Return [x, y] of the center of cell containing provided text 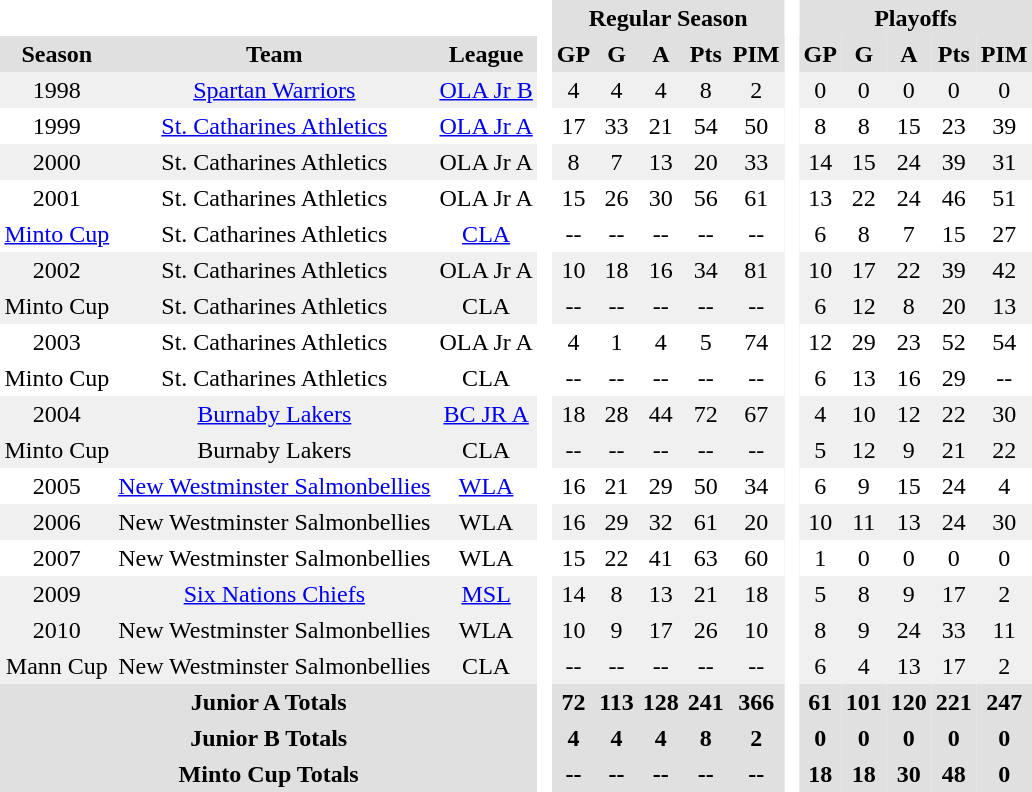
2009 [57, 594]
2006 [57, 522]
2003 [57, 342]
60 [756, 558]
52 [954, 342]
81 [756, 270]
366 [756, 702]
221 [954, 702]
46 [954, 198]
56 [706, 198]
63 [706, 558]
OLA Jr B [486, 90]
Mann Cup [57, 666]
31 [1004, 162]
2002 [57, 270]
41 [660, 558]
League [486, 54]
2004 [57, 414]
44 [660, 414]
42 [1004, 270]
Junior B Totals [268, 738]
128 [660, 702]
28 [617, 414]
Minto Cup Totals [268, 774]
67 [756, 414]
113 [617, 702]
27 [1004, 234]
1999 [57, 126]
247 [1004, 702]
Regular Season [668, 18]
MSL [486, 594]
2001 [57, 198]
Spartan Warriors [274, 90]
48 [954, 774]
51 [1004, 198]
BC JR A [486, 414]
2005 [57, 486]
2007 [57, 558]
2000 [57, 162]
Six Nations Chiefs [274, 594]
2010 [57, 630]
241 [706, 702]
101 [864, 702]
120 [908, 702]
32 [660, 522]
74 [756, 342]
Playoffs [916, 18]
Junior A Totals [268, 702]
Season [57, 54]
1998 [57, 90]
Team [274, 54]
